Extract the [x, y] coordinate from the center of the cell holding the provided text.  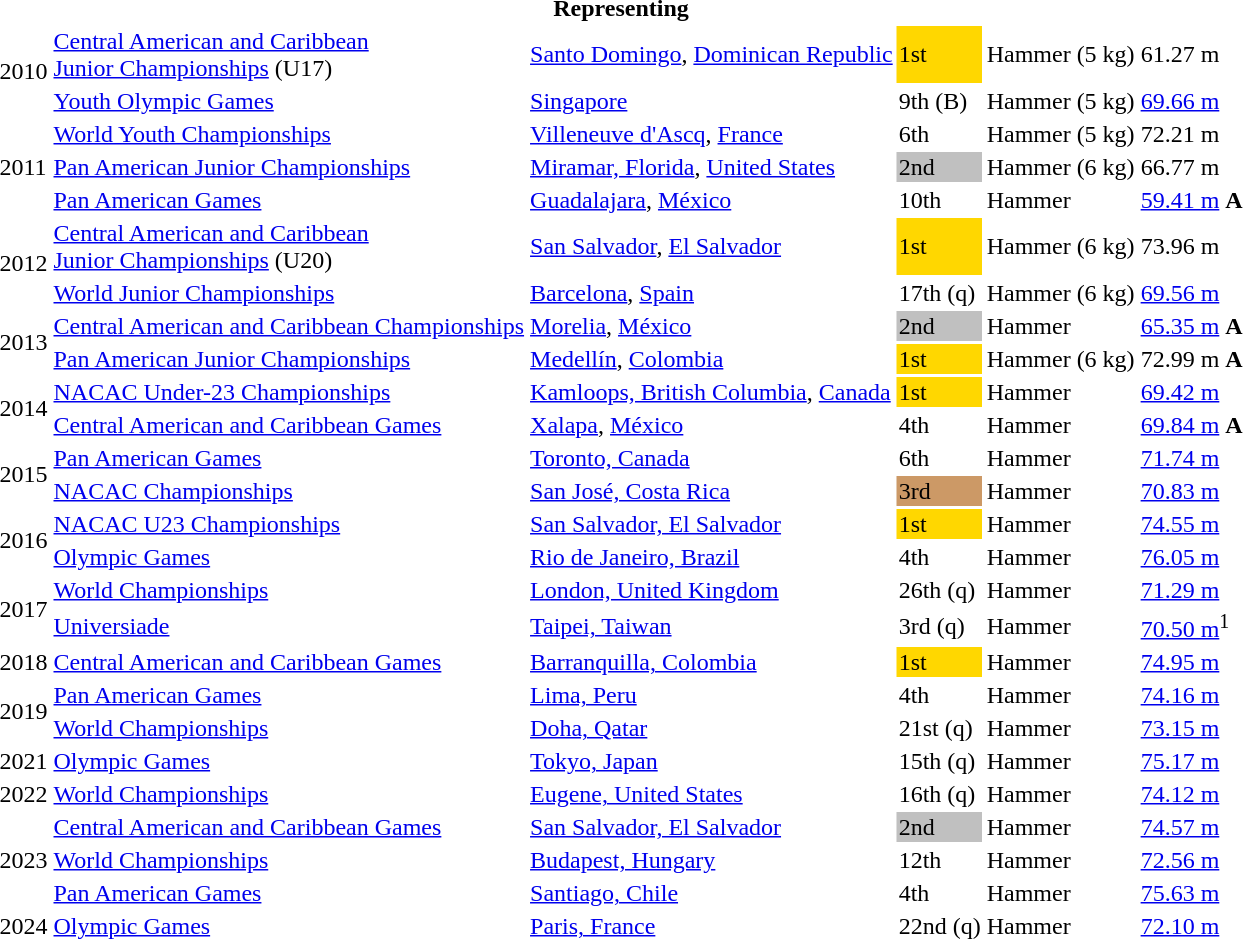
Singapore [712, 101]
Villeneuve d'Ascq, France [712, 134]
26th (q) [940, 590]
Toronto, Canada [712, 458]
Xalapa, México [712, 425]
9th (B) [940, 101]
NACAC U23 Championships [289, 524]
Morelia, México [712, 326]
10th [940, 200]
16th (q) [940, 794]
Medellín, Colombia [712, 359]
12th [940, 860]
Miramar, Florida, United States [712, 167]
NACAC Championships [289, 491]
Youth Olympic Games [289, 101]
3rd [940, 491]
London, United Kingdom [712, 590]
17th (q) [940, 293]
Budapest, Hungary [712, 860]
Central American and CaribbeanJunior Championships (U20) [289, 246]
3rd (q) [940, 626]
Barranquilla, Colombia [712, 662]
World Youth Championships [289, 134]
Barcelona, Spain [712, 293]
21st (q) [940, 728]
World Junior Championships [289, 293]
Guadalajara, México [712, 200]
Lima, Peru [712, 695]
Doha, Qatar [712, 728]
Central American and Caribbean Championships [289, 326]
Central American and CaribbeanJunior Championships (U17) [289, 54]
Universiade [289, 626]
Rio de Janeiro, Brazil [712, 557]
15th (q) [940, 761]
Tokyo, Japan [712, 761]
Taipei, Taiwan [712, 626]
Eugene, United States [712, 794]
Santo Domingo, Dominican Republic [712, 54]
San José, Costa Rica [712, 491]
NACAC Under-23 Championships [289, 392]
Santiago, Chile [712, 893]
Kamloops, British Columbia, Canada [712, 392]
